Return [X, Y] of the center of cell containing provided text 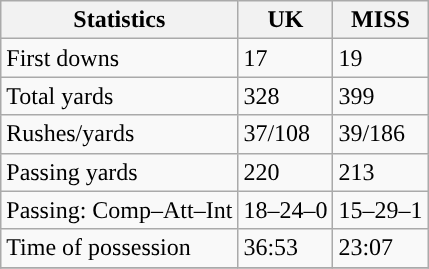
328 [286, 96]
23:07 [380, 248]
Passing: Comp–Att–Int [120, 210]
15–29–1 [380, 210]
Passing yards [120, 172]
17 [286, 58]
Time of possession [120, 248]
MISS [380, 20]
37/108 [286, 134]
39/186 [380, 134]
Rushes/yards [120, 134]
36:53 [286, 248]
First downs [120, 58]
220 [286, 172]
Total yards [120, 96]
213 [380, 172]
19 [380, 58]
UK [286, 20]
18–24–0 [286, 210]
399 [380, 96]
Statistics [120, 20]
